Locate the cell with the specified text and output its (X, Y) center coordinate. 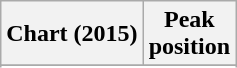
Chart (2015) (72, 34)
Peak position (189, 34)
